Extract the [x, y] coordinate from the center of the cell holding the provided text.  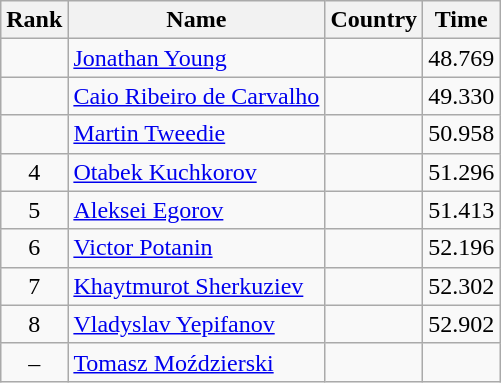
51.296 [462, 172]
49.330 [462, 96]
4 [34, 172]
51.413 [462, 210]
Rank [34, 20]
Otabek Kuchkorov [196, 172]
Martin Tweedie [196, 134]
Aleksei Egorov [196, 210]
52.902 [462, 324]
Name [196, 20]
Caio Ribeiro de Carvalho [196, 96]
– [34, 362]
Vladyslav Yepifanov [196, 324]
8 [34, 324]
Tomasz Moździerski [196, 362]
52.196 [462, 248]
5 [34, 210]
52.302 [462, 286]
Country [374, 20]
Jonathan Young [196, 58]
Victor Potanin [196, 248]
7 [34, 286]
48.769 [462, 58]
6 [34, 248]
Time [462, 20]
Khaytmurot Sherkuziev [196, 286]
50.958 [462, 134]
